Identify which cell holds the provided text, then report its [X, Y] central coordinate. 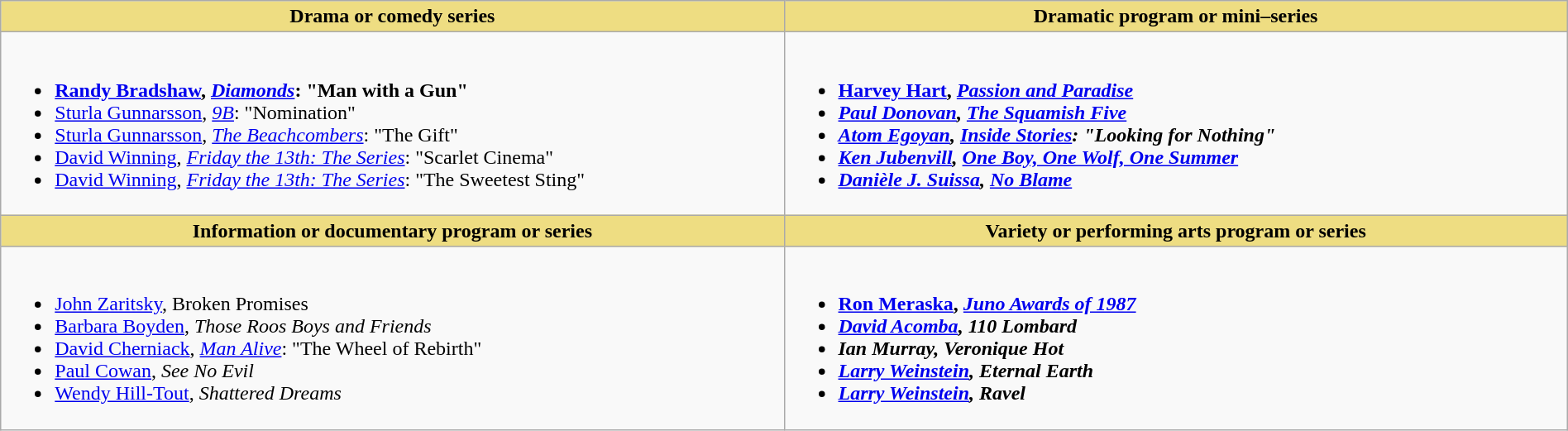
Drama or comedy series [392, 17]
Ron Meraska, Juno Awards of 1987David Acomba, 110 LombardIan Murray, Veronique HotLarry Weinstein, Eternal EarthLarry Weinstein, Ravel [1176, 338]
Variety or performing arts program or series [1176, 231]
Information or documentary program or series [392, 231]
Dramatic program or mini–series [1176, 17]
